Identify which cell holds the provided text, then report its (x, y) central coordinate. 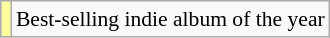
Best-selling indie album of the year (170, 19)
